Output the [X, Y] coordinate of the center of the cell containing the given text.  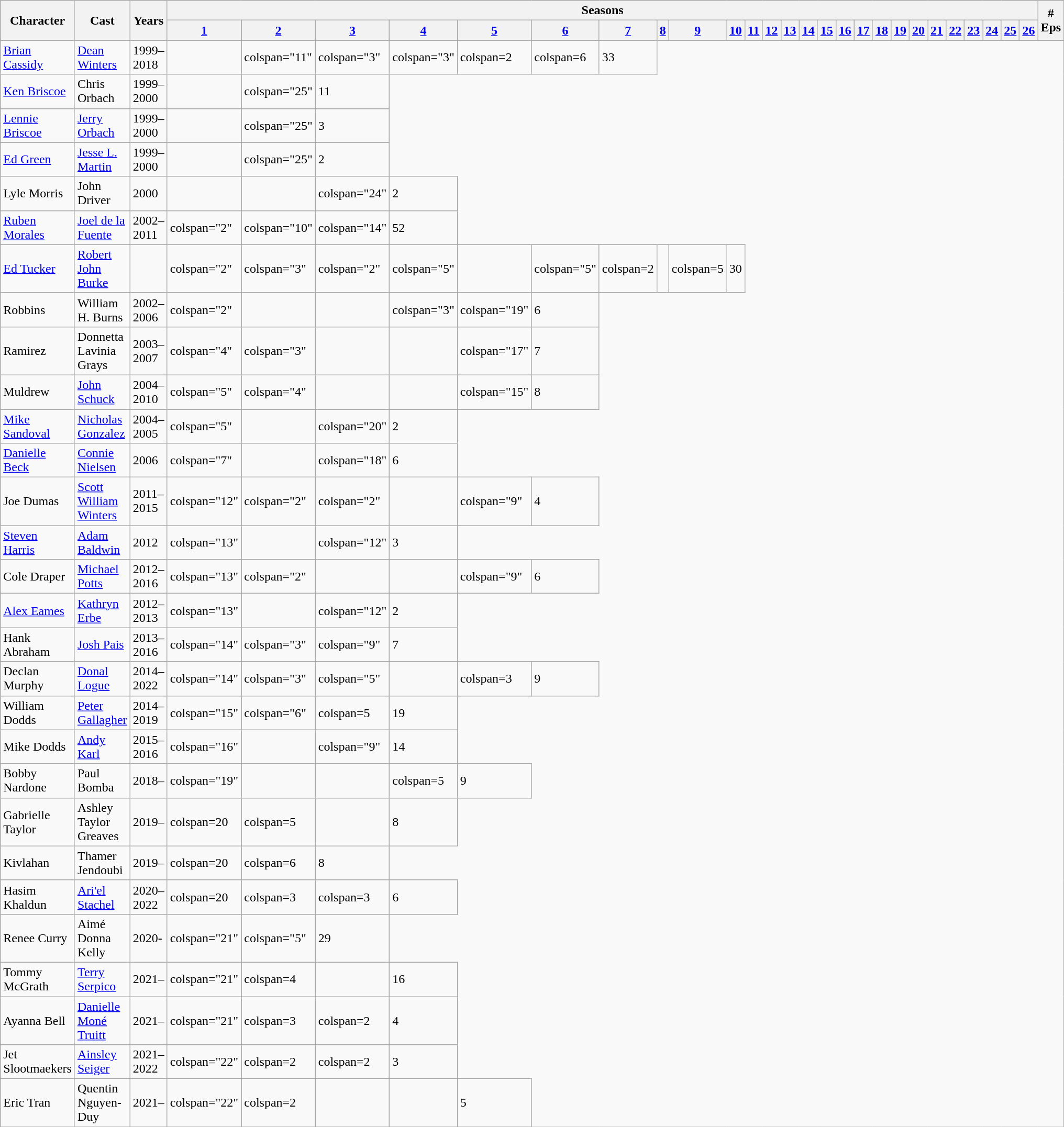
William H. Burns [102, 310]
2002–2006 [149, 310]
10 [735, 30]
Mike Sandoval [38, 426]
Robbins [38, 310]
Donal Logue [102, 678]
2020–2022 [149, 897]
Jet Slootmaekers [38, 1062]
Ruben Morales [38, 227]
Ed Tucker [38, 269]
John Driver [102, 194]
Cast [102, 20]
23 [974, 30]
Nicholas Gonzalez [102, 426]
2021–2022 [149, 1062]
# Eps [1051, 20]
Ari'el Stachel [102, 897]
Cole Draper [38, 577]
Quentin Nguyen-Duy [102, 1103]
Terry Serpico [102, 979]
2003–2007 [149, 351]
colspan="16" [204, 746]
20 [918, 30]
2015–2016 [149, 746]
Seasons [602, 10]
2018– [149, 781]
Character [38, 20]
Mike Dodds [38, 746]
William Dodds [38, 713]
15 [826, 30]
2013–2016 [149, 645]
Tommy McGrath [38, 979]
Hank Abraham [38, 645]
Eric Tran [38, 1103]
Adam Baldwin [102, 542]
Dean Winters [102, 58]
Ed Green [38, 159]
Joe Dumas [38, 501]
Ainsley Seiger [102, 1062]
33 [628, 58]
Ken Briscoe [38, 91]
John Schuck [102, 392]
52 [424, 227]
Hasim Khaldun [38, 897]
17 [863, 30]
Aimé Donna Kelly [102, 938]
colspan="10" [279, 227]
29 [352, 938]
2011–2015 [149, 501]
13 [790, 30]
Kivlahan [38, 863]
24 [992, 30]
2020- [149, 938]
2004–2005 [149, 426]
Muldrew [38, 392]
Chris Orbach [102, 91]
Years [149, 20]
Danielle Moné Truitt [102, 1021]
colspan="6" [279, 713]
Renee Curry [38, 938]
2004–2010 [149, 392]
25 [1011, 30]
Peter Gallagher [102, 713]
2000 [149, 194]
Brian Cassidy [38, 58]
colspan="7" [204, 461]
Bobby Nardone [38, 781]
colspan="11" [279, 58]
Joel de la Fuente [102, 227]
2012–2013 [149, 610]
2012–2016 [149, 577]
2014–2019 [149, 713]
colspan="17" [494, 351]
Alex Eames [38, 610]
1999–2018 [149, 58]
Paul Bomba [102, 781]
Jesse L. Martin [102, 159]
colspan="18" [352, 461]
2006 [149, 461]
2014–2022 [149, 678]
Donnetta Lavinia Grays [102, 351]
Danielle Beck [38, 461]
18 [882, 30]
2002–2011 [149, 227]
colspan="24" [352, 194]
colspan=4 [279, 979]
30 [735, 269]
Thamer Jendoubi [102, 863]
colspan="20" [352, 426]
Gabrielle Taylor [38, 822]
Ramirez [38, 351]
22 [955, 30]
Andy Karl [102, 746]
Lennie Briscoe [38, 126]
Declan Murphy [38, 678]
Lyle Morris [38, 194]
Scott William Winters [102, 501]
Robert John Burke [102, 269]
12 [772, 30]
Connie Nielsen [102, 461]
Ayanna Bell [38, 1021]
1 [204, 30]
Michael Potts [102, 577]
Ashley Taylor Greaves [102, 822]
Jerry Orbach [102, 126]
Kathryn Erbe [102, 610]
2012 [149, 542]
21 [937, 30]
Josh Pais [102, 645]
Steven Harris [38, 542]
26 [1028, 30]
